For the text-containing cell, return its midpoint in [x, y] coordinate format. 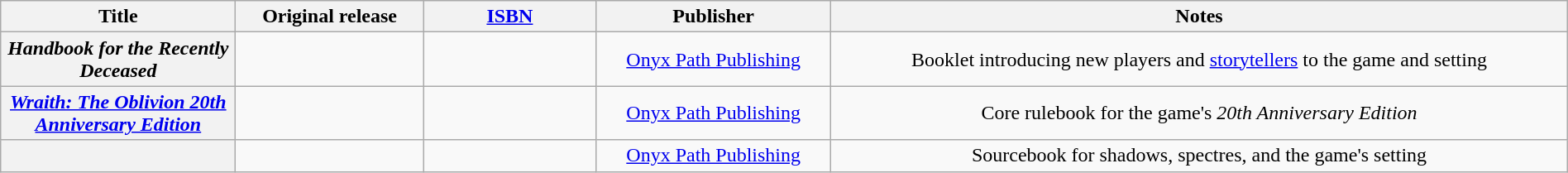
Sourcebook for shadows, spectres, and the game's setting [1199, 156]
Handbook for the Recently Deceased [118, 60]
Publisher [714, 17]
Original release [329, 17]
Title [118, 17]
ISBN [509, 17]
Booklet introducing new players and storytellers to the game and setting [1199, 60]
Core rulebook for the game's 20th Anniversary Edition [1199, 113]
Notes [1199, 17]
Wraith: The Oblivion 20th Anniversary Edition [118, 113]
